Locate the cell with the specified text and output its [X, Y] center coordinate. 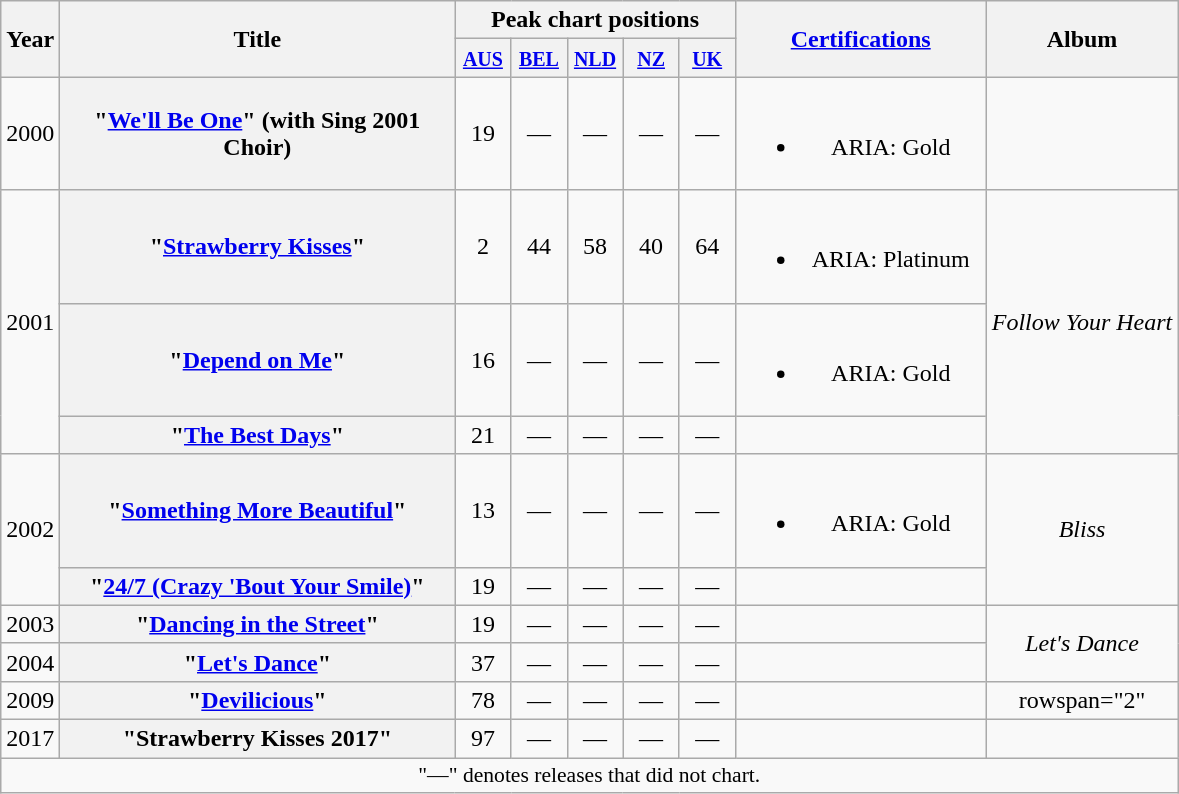
21 [483, 435]
58 [595, 246]
Let's Dance [1082, 643]
"Strawberry Kisses" [258, 246]
Title [258, 39]
NZ [651, 58]
64 [707, 246]
2017 [30, 738]
NLD [595, 58]
40 [651, 246]
Peak chart positions [595, 20]
44 [539, 246]
Album [1082, 39]
2001 [30, 322]
"Dancing in the Street" [258, 624]
Year [30, 39]
BEL [539, 58]
97 [483, 738]
2004 [30, 662]
2003 [30, 624]
2 [483, 246]
2000 [30, 134]
"—" denotes releases that did not chart. [590, 776]
2009 [30, 700]
"Depend on Me" [258, 360]
Bliss [1082, 530]
AUS [483, 58]
16 [483, 360]
13 [483, 510]
Follow Your Heart [1082, 322]
"Let's Dance" [258, 662]
37 [483, 662]
UK [707, 58]
ARIA: Platinum [860, 246]
"We'll Be One" (with Sing 2001 Choir) [258, 134]
"Something More Beautiful" [258, 510]
"Devilicious" [258, 700]
2002 [30, 530]
Certifications [860, 39]
"24/7 (Crazy 'Bout Your Smile)" [258, 586]
rowspan="2" [1082, 700]
"The Best Days" [258, 435]
"Strawberry Kisses 2017" [258, 738]
78 [483, 700]
